For the text-containing cell, return its midpoint in [x, y] coordinate format. 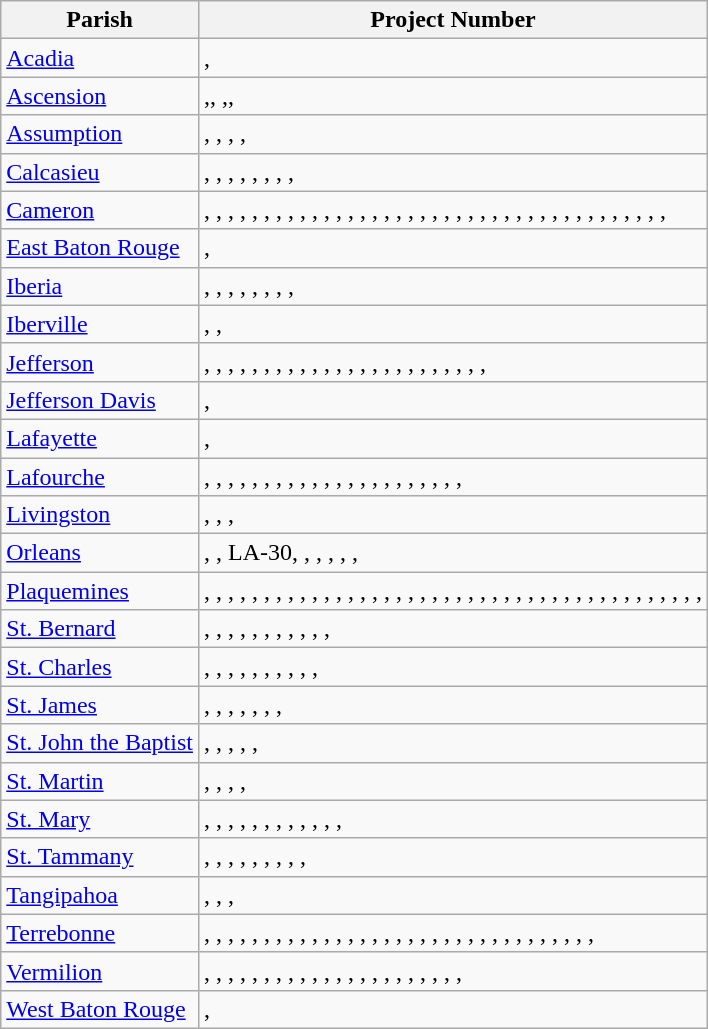
Jefferson Davis [100, 400]
St. Martin [100, 781]
Plaquemines [100, 591]
Acadia [100, 58]
Iberia [100, 286]
Lafayette [100, 438]
, , , , , , , , , , , , , , , , , , , , , , , , [452, 362]
St. Tammany [100, 857]
Tangipahoa [100, 895]
Orleans [100, 553]
St. James [100, 705]
Assumption [100, 134]
St. Bernard [100, 629]
Terrebonne [100, 933]
, , , , , , , , , , , , , , , , , , , , , , , , , , , , , , , , , [452, 933]
Cameron [100, 210]
Ascension [100, 96]
, , , , , [452, 743]
Project Number [452, 20]
Vermilion [100, 971]
St. Charles [100, 667]
, , , , , , , , , , [452, 667]
, , , , , , , , , , , , , , , , , , , , , , , , , , , , , , , , , , , , , , , , , , [452, 591]
East Baton Rouge [100, 248]
Parish [100, 20]
Iberville [100, 324]
, , , , , , , , , , , , , , , , , , , , , , , , , , , , , , , , , , , , , , , [452, 210]
Livingston [100, 515]
, , , , , , , , , , , [452, 629]
West Baton Rouge [100, 1009]
Calcasieu [100, 172]
St. Mary [100, 819]
Jefferson [100, 362]
, , , , , , , , , [452, 857]
, , [452, 324]
,, ,, [452, 96]
St. John the Baptist [100, 743]
Lafourche [100, 477]
, , , , , , , , , , , , [452, 819]
, , LA-30, , , , , , [452, 553]
, , , , , , , [452, 705]
